Provide the (X, Y) coordinate of the cell's center where the given text is located.  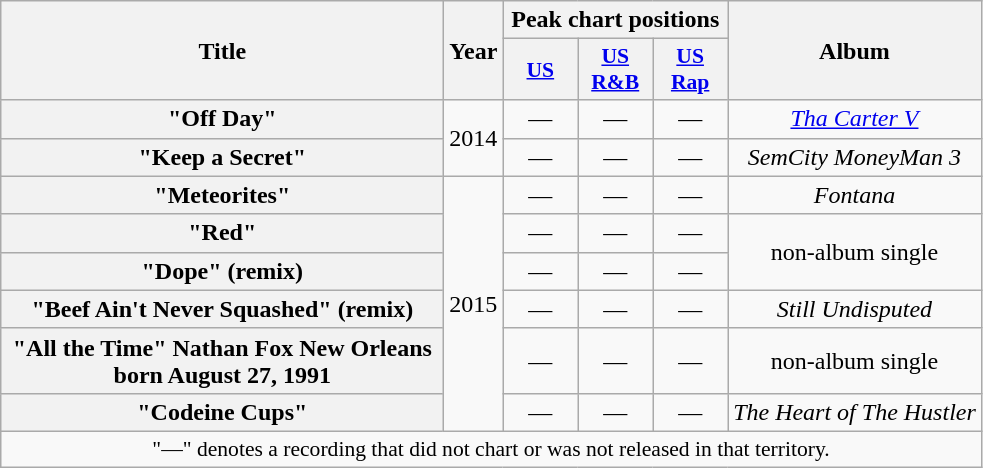
Album (855, 50)
"Red" (222, 233)
US (540, 70)
Fontana (855, 195)
Still Undisputed (855, 309)
USR&B (616, 70)
"Dope" (remix) (222, 271)
2015 (474, 304)
2014 (474, 138)
"—" denotes a recording that did not chart or was not released in that territory. (492, 449)
Peak chart positions (616, 20)
"Meteorites" (222, 195)
"Off Day" (222, 119)
"All the Time" Nathan Fox New Orleans born August 27, 1991 (222, 360)
"Codeine Cups" (222, 412)
US Rap (690, 70)
Title (222, 50)
The Heart of The Hustler (855, 412)
"Keep a Secret" (222, 157)
SemCity MoneyMan 3 (855, 157)
"Beef Ain't Never Squashed" (remix) (222, 309)
Year (474, 50)
Tha Carter V (855, 119)
